Determine the [x, y] coordinate at the center of the cell enclosing the given text.  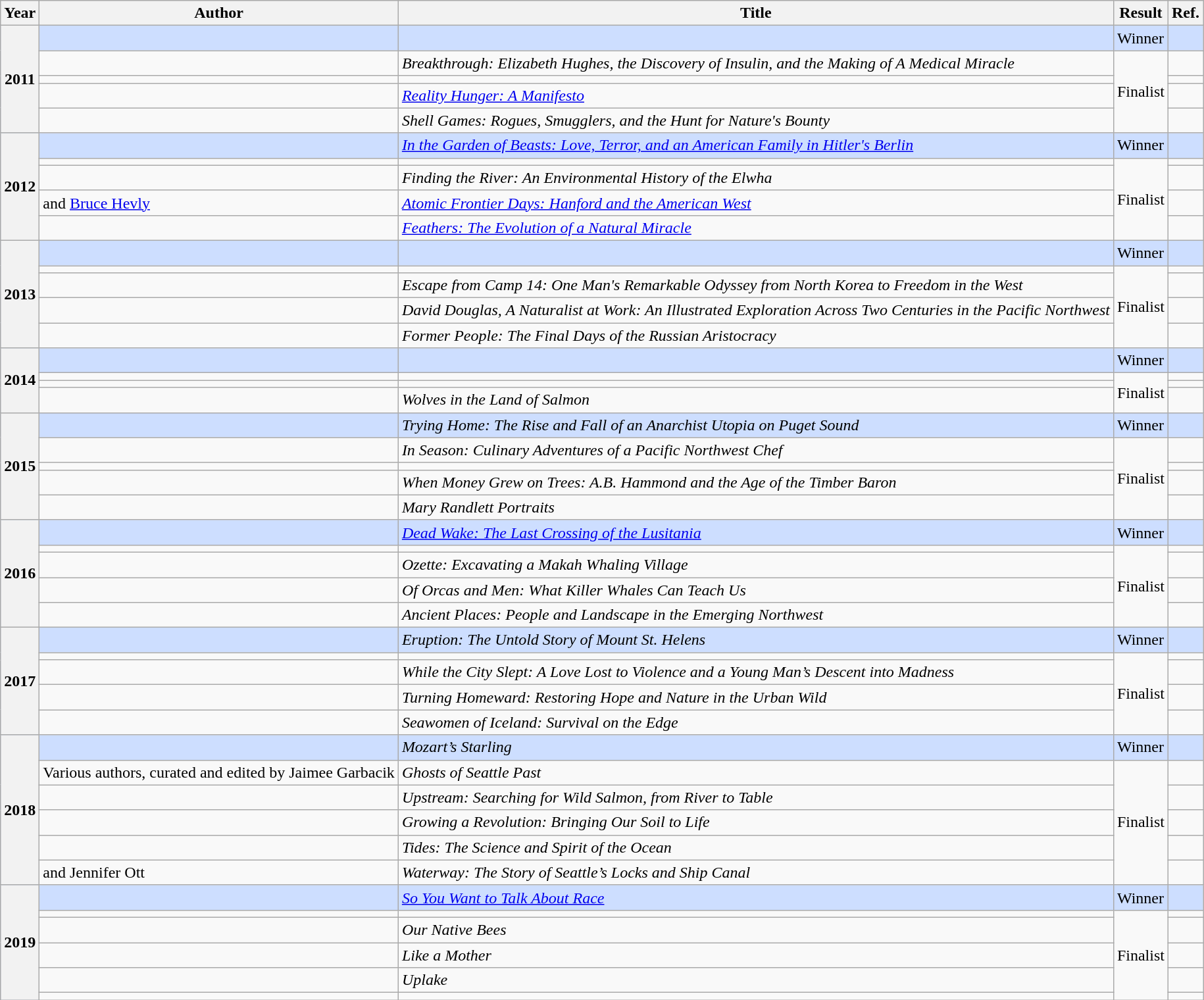
2018 [20, 810]
Feathers: The Evolution of a Natural Miracle [755, 228]
and Jennifer Ott [219, 872]
Ghosts of Seattle Past [755, 772]
2011 [20, 79]
Trying Home: The Rise and Fall of an Anarchist Utopia on Puget Sound [755, 425]
Reality Hunger: A Manifesto [755, 95]
Eruption: The Untold Story of Mount St. Helens [755, 640]
Title [755, 13]
Author [219, 13]
2012 [20, 187]
Result [1141, 13]
2013 [20, 293]
Various authors, curated and edited by Jaimee Garbacik [219, 772]
Waterway: The Story of Seattle’s Locks and Ship Canal [755, 872]
Our Native Bees [755, 930]
Of Orcas and Men: What Killer Whales Can Teach Us [755, 590]
Turning Homeward: Restoring Hope and Nature in the Urban Wild [755, 697]
In Season: Culinary Adventures of a Pacific Northwest Chef [755, 450]
David Douglas, A Naturalist at Work: An Illustrated Exploration Across Two Centuries in the Pacific Northwest [755, 311]
Finding the River: An Environmental History of the Elwha [755, 178]
Uplake [755, 980]
When Money Grew on Trees: A.B. Hammond and the Age of the Timber Baron [755, 482]
So You Want to Talk About Race [755, 897]
Seawomen of Iceland: Survival on the Edge [755, 722]
2017 [20, 682]
Ref. [1186, 13]
2014 [20, 380]
Breakthrough: Elizabeth Hughes, the Discovery of Insulin, and the Making of A Medical Miracle [755, 63]
While the City Slept: A Love Lost to Violence and a Young Man’s Descent into Madness [755, 672]
2015 [20, 466]
Escape from Camp 14: One Man's Remarkable Odyssey from North Korea to Freedom in the West [755, 286]
In the Garden of Beasts: Love, Terror, and an American Family in Hitler's Berlin [755, 145]
and Bruce Hevly [219, 203]
Like a Mother [755, 955]
Mozart’s Starling [755, 747]
Dead Wake: The Last Crossing of the Lusitania [755, 532]
Tides: The Science and Spirit of the Ocean [755, 847]
Year [20, 13]
2019 [20, 942]
2016 [20, 574]
Ancient Places: People and Landscape in the Emerging Northwest [755, 615]
Mary Randlett Portraits [755, 507]
Atomic Frontier Days: Hanford and the American West [755, 203]
Former People: The Final Days of the Russian Aristocracy [755, 336]
Ozette: Excavating a Makah Whaling Village [755, 564]
Wolves in the Land of Salmon [755, 400]
Growing a Revolution: Bringing Our Soil to Life [755, 822]
Upstream: Searching for Wild Salmon, from River to Table [755, 797]
Shell Games: Rogues, Smugglers, and the Hunt for Nature's Bounty [755, 120]
